Determine the [x, y] coordinate at the center of the cell enclosing the given text.  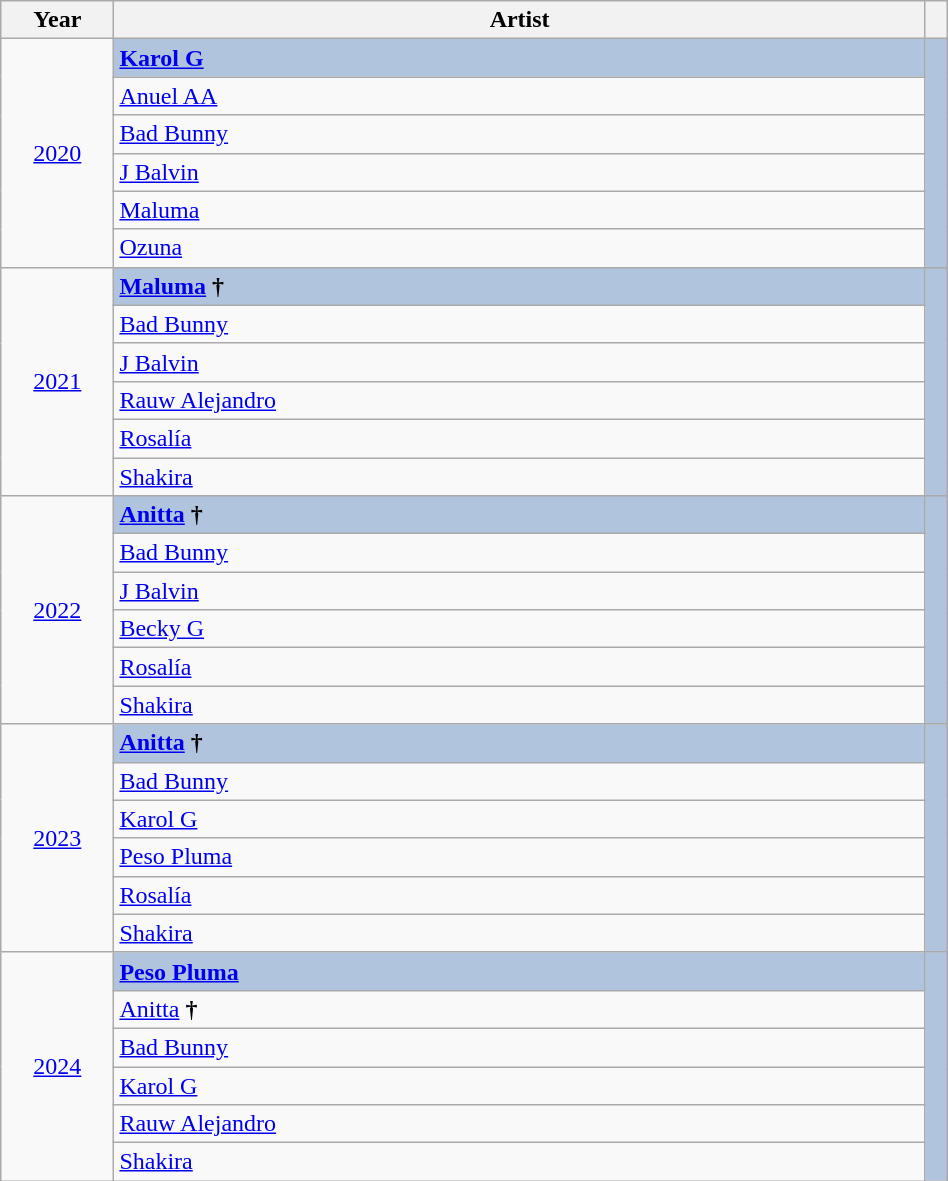
2020 [58, 153]
Ozuna [520, 248]
2024 [58, 1066]
Year [58, 20]
2021 [58, 381]
Maluma [520, 210]
2023 [58, 838]
Maluma † [520, 286]
Becky G [520, 629]
Artist [520, 20]
Anuel AA [520, 96]
2022 [58, 610]
